Return (X, Y) of the center of cell containing provided text 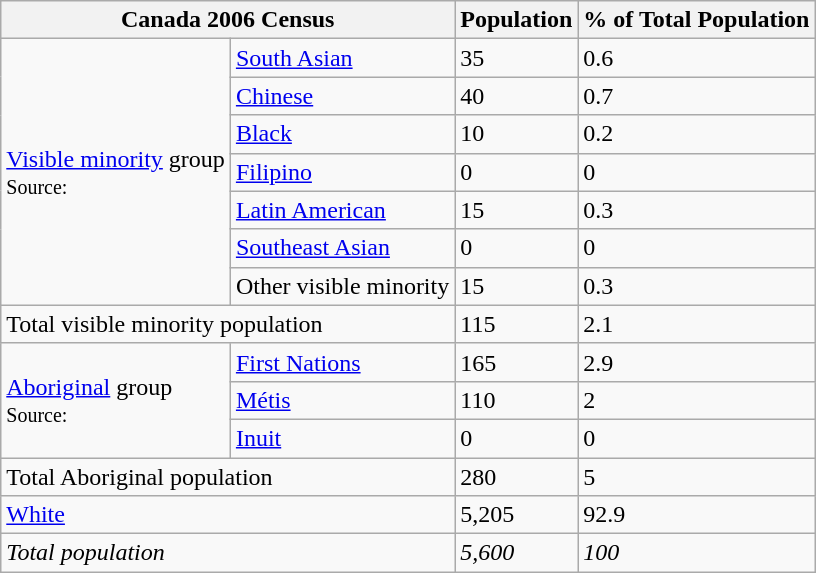
280 (516, 477)
Black (342, 134)
5,600 (516, 553)
110 (516, 400)
5 (696, 477)
2.1 (696, 324)
Total Aboriginal population (228, 477)
Aboriginal groupSource: (116, 400)
2 (696, 400)
Canada 2006 Census (228, 20)
115 (516, 324)
0.6 (696, 58)
Chinese (342, 96)
92.9 (696, 515)
100 (696, 553)
South Asian (342, 58)
0.7 (696, 96)
Southeast Asian (342, 248)
2.9 (696, 362)
Total visible minority population (228, 324)
Inuit (342, 438)
Visible minority groupSource: (116, 172)
5,205 (516, 515)
0.2 (696, 134)
Population (516, 20)
Métis (342, 400)
Filipino (342, 172)
First Nations (342, 362)
40 (516, 96)
Other visible minority (342, 286)
Latin American (342, 210)
35 (516, 58)
Total population (228, 553)
165 (516, 362)
% of Total Population (696, 20)
10 (516, 134)
White (228, 515)
